Identify which cell holds the provided text, then report its [x, y] central coordinate. 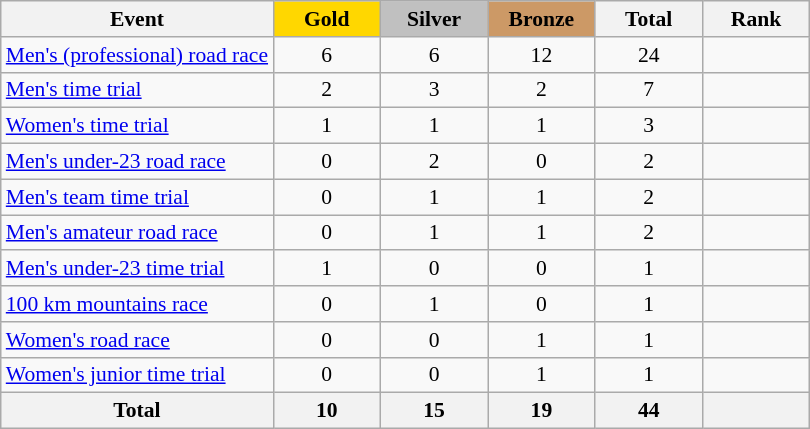
7 [648, 90]
24 [648, 55]
Men's under-23 time trial [137, 269]
44 [648, 411]
Men's time trial [137, 90]
12 [542, 55]
100 km mountains race [137, 304]
Men's under-23 road race [137, 162]
Women's junior time trial [137, 375]
Women's time trial [137, 126]
Event [137, 19]
10 [326, 411]
Women's road race [137, 340]
Men's team time trial [137, 197]
Gold [326, 19]
Bronze [542, 19]
Men's (professional) road race [137, 55]
15 [434, 411]
Silver [434, 19]
Rank [756, 19]
Men's amateur road race [137, 233]
19 [542, 411]
